Output the (X, Y) coordinate of the center of the cell containing the given text.  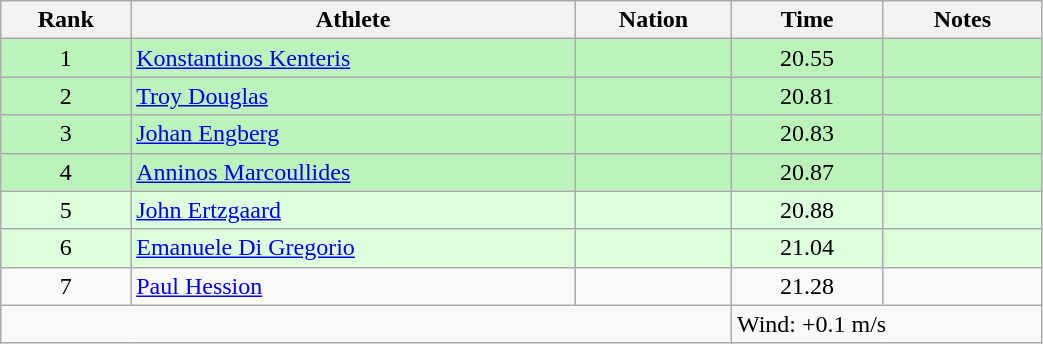
21.28 (806, 286)
Emanuele Di Gregorio (354, 248)
Time (806, 20)
20.55 (806, 58)
21.04 (806, 248)
John Ertzgaard (354, 210)
20.83 (806, 134)
4 (66, 172)
20.87 (806, 172)
1 (66, 58)
Nation (654, 20)
Notes (962, 20)
3 (66, 134)
Troy Douglas (354, 96)
Konstantinos Kenteris (354, 58)
Paul Hession (354, 286)
2 (66, 96)
Johan Engberg (354, 134)
Wind: +0.1 m/s (886, 324)
20.88 (806, 210)
20.81 (806, 96)
7 (66, 286)
Rank (66, 20)
5 (66, 210)
Anninos Marcoullides (354, 172)
Athlete (354, 20)
6 (66, 248)
